Capture the cell that displays the provided text and extract its [x, y] central coordinate. 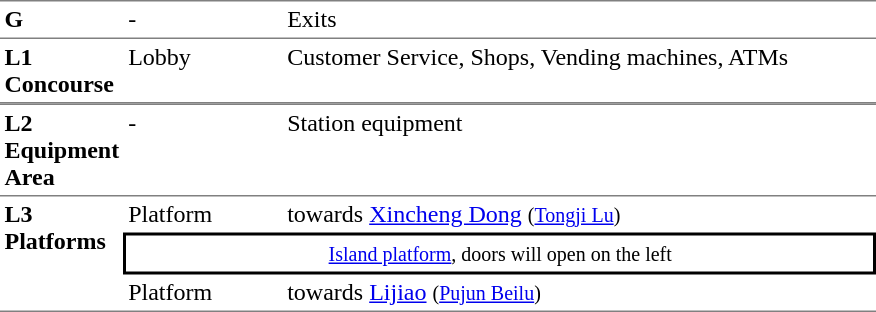
G [62, 19]
L3Platforms [62, 254]
L1Concourse [62, 71]
L2Equipment Area [62, 150]
Lobby [204, 71]
